From the cell containing the given text, extract its center point as (x, y) coordinate. 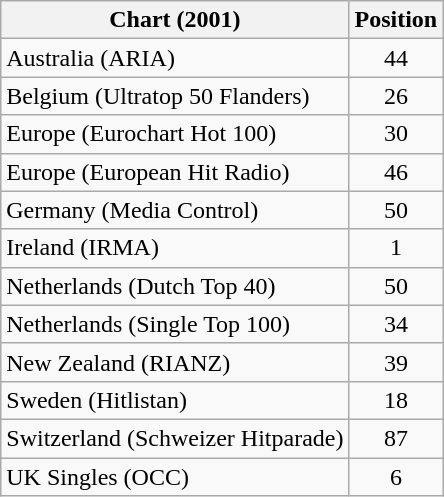
34 (396, 324)
1 (396, 248)
Europe (Eurochart Hot 100) (175, 134)
39 (396, 362)
30 (396, 134)
Germany (Media Control) (175, 210)
Netherlands (Dutch Top 40) (175, 286)
Netherlands (Single Top 100) (175, 324)
Position (396, 20)
46 (396, 172)
Australia (ARIA) (175, 58)
Belgium (Ultratop 50 Flanders) (175, 96)
Ireland (IRMA) (175, 248)
Chart (2001) (175, 20)
Europe (European Hit Radio) (175, 172)
44 (396, 58)
18 (396, 400)
UK Singles (OCC) (175, 477)
26 (396, 96)
6 (396, 477)
Sweden (Hitlistan) (175, 400)
Switzerland (Schweizer Hitparade) (175, 438)
87 (396, 438)
New Zealand (RIANZ) (175, 362)
